Capture the cell that displays the provided text and extract its [X, Y] central coordinate. 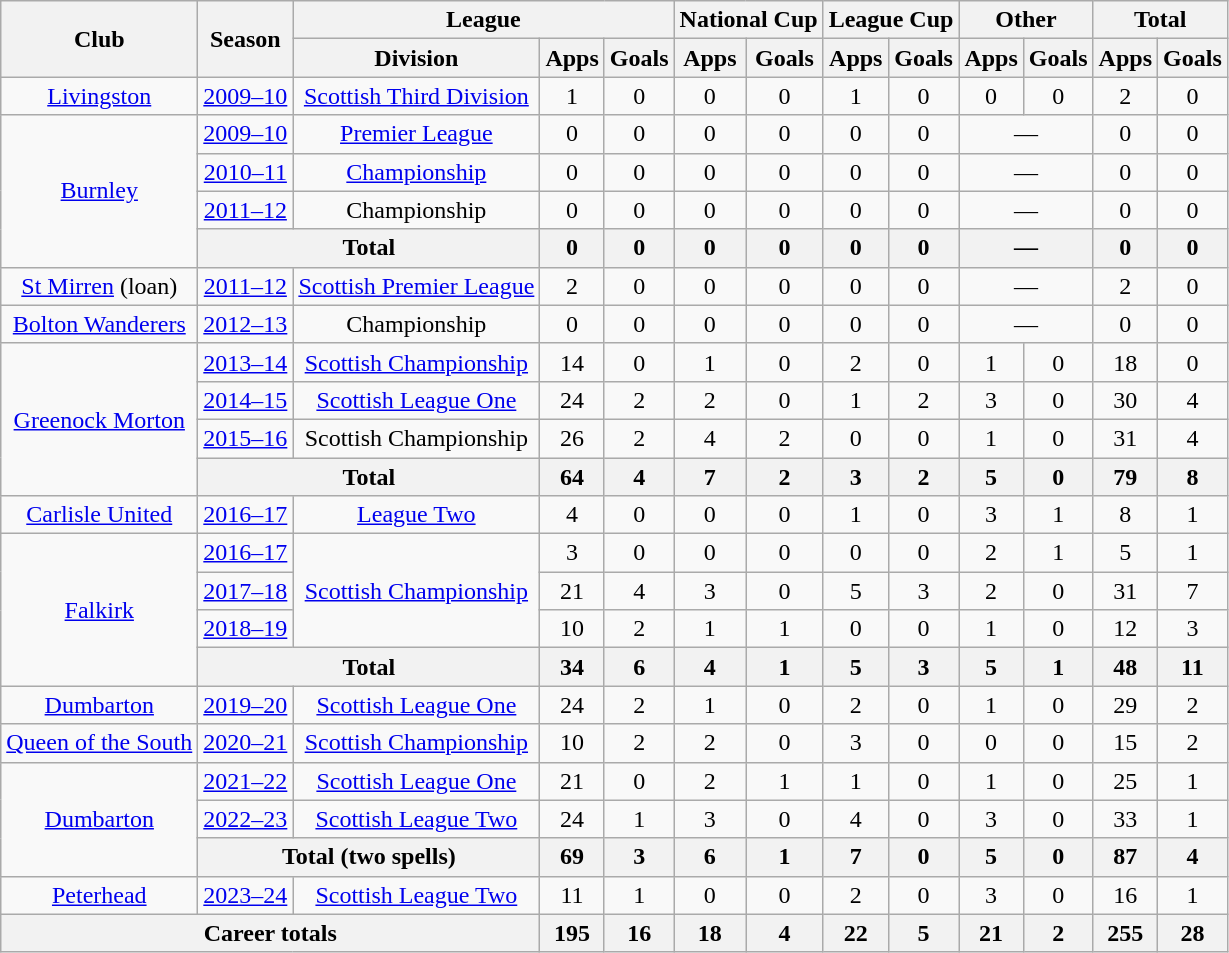
Falkirk [100, 610]
2017–18 [246, 591]
22 [856, 933]
12 [1125, 629]
64 [572, 477]
30 [1125, 400]
87 [1125, 857]
Scottish Premier League [416, 286]
48 [1125, 667]
Club [100, 39]
2018–19 [246, 629]
15 [1125, 743]
Queen of the South [100, 743]
2022–23 [246, 819]
League [484, 20]
79 [1125, 477]
2012–13 [246, 324]
Carlisle United [100, 515]
255 [1125, 933]
League Cup [891, 20]
Greenock Morton [100, 419]
2020–21 [246, 743]
Livingston [100, 96]
Scottish Third Division [416, 96]
2021–22 [246, 781]
195 [572, 933]
Career totals [270, 933]
Other [1026, 20]
69 [572, 857]
Bolton Wanderers [100, 324]
26 [572, 438]
Division [416, 58]
League Two [416, 515]
33 [1125, 819]
National Cup [748, 20]
29 [1125, 705]
2019–20 [246, 705]
2013–14 [246, 362]
25 [1125, 781]
Total (two spells) [369, 857]
Burnley [100, 191]
2015–16 [246, 438]
2023–24 [246, 895]
Season [246, 39]
34 [572, 667]
Peterhead [100, 895]
St Mirren (loan) [100, 286]
2010–11 [246, 172]
Premier League [416, 134]
28 [1193, 933]
2014–15 [246, 400]
14 [572, 362]
